Identify which cell holds the provided text, then report its (x, y) central coordinate. 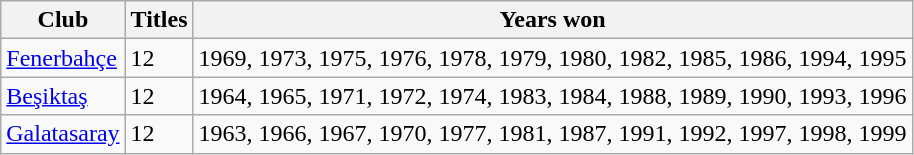
Club (63, 20)
Years won (552, 20)
Titles (159, 20)
Galatasaray (63, 134)
1969, 1973, 1975, 1976, 1978, 1979, 1980, 1982, 1985, 1986, 1994, 1995 (552, 58)
1964, 1965, 1971, 1972, 1974, 1983, 1984, 1988, 1989, 1990, 1993, 1996 (552, 96)
1963, 1966, 1967, 1970, 1977, 1981, 1987, 1991, 1992, 1997, 1998, 1999 (552, 134)
Fenerbahçe (63, 58)
Beşiktaş (63, 96)
